Find where the given text appears and provide that cell's center as [X, Y] coordinate. 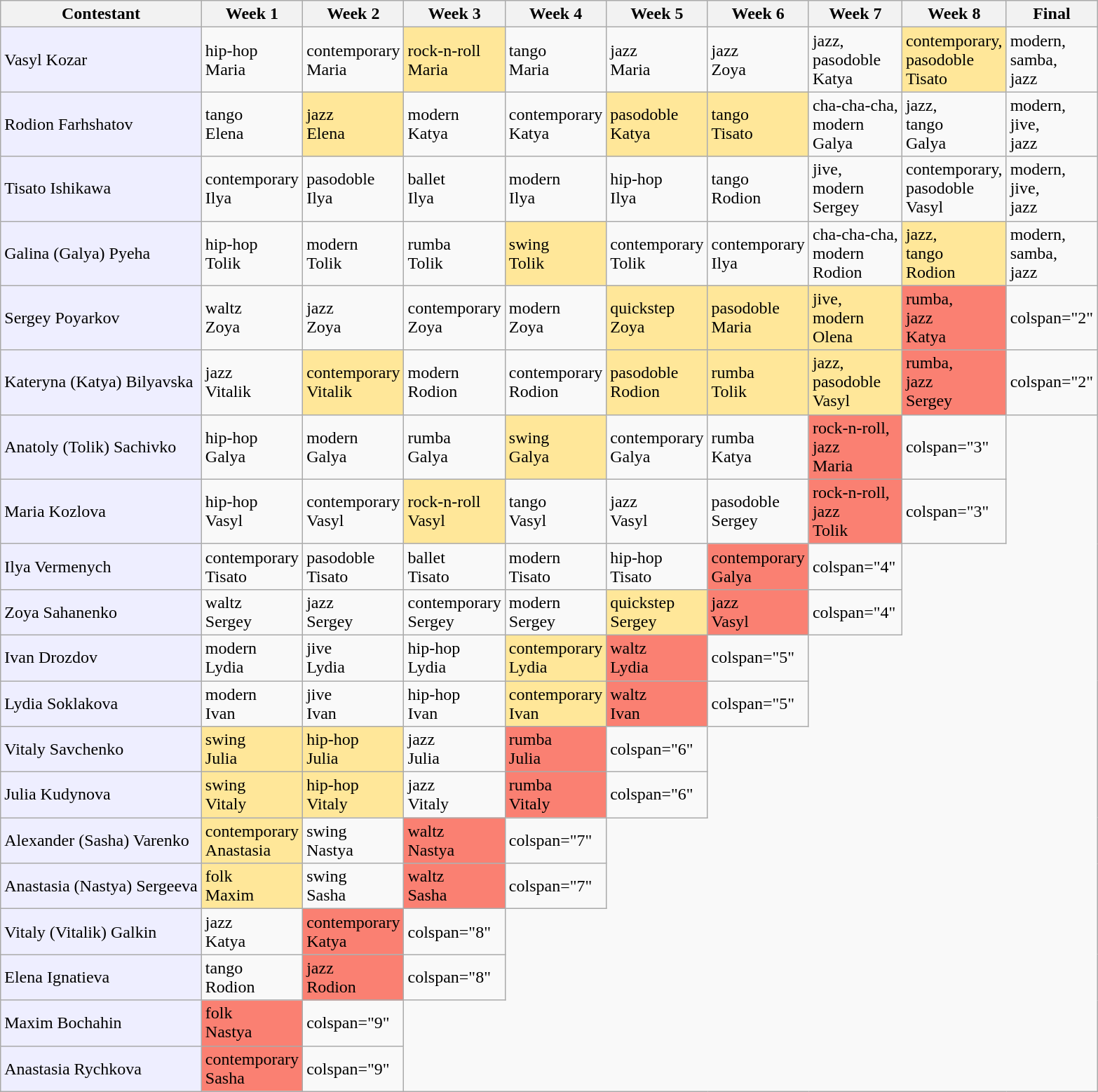
Tisato Ishikawa [101, 189]
rumba, jazz Sergey [954, 382]
jazz Vitalik [252, 382]
rock-n-roll Maria [454, 60]
hip-hop Maria [252, 60]
Week 4 [555, 14]
Vasyl Kozar [101, 60]
hip-hop Ilya [657, 189]
Maxim Bochahin [101, 1023]
jazz Julia [454, 749]
contemporary Rodion [555, 382]
Sergey Poyarkov [101, 318]
pasodoble Ilya [353, 189]
jazz Vitaly [454, 795]
hip-hop Galya [252, 447]
Alexander (Sasha) Varenko [101, 840]
cha-cha-cha, modern Rodion [855, 253]
quickstep Sergey [657, 612]
contemporary Zoya [454, 318]
waltz Sergey [252, 612]
hip-hop Tisato [657, 567]
jazz, tango Rodion [954, 253]
modern Ilya [555, 189]
contemporary Tolik [657, 253]
hip-hop Julia [353, 749]
contemporary Sasha [252, 1069]
contemporary Lydia [555, 658]
modern Sergey [555, 612]
rock-n-roll, jazz Maria [855, 447]
jazz, tango Galya [954, 124]
contemporary Maria [353, 60]
jazz Katya [252, 931]
rumba Galya [454, 447]
swing Sasha [353, 887]
tango Vasyl [555, 511]
contemporary Vasyl [353, 511]
modern Rodion [454, 382]
waltz Sasha [454, 887]
Elena Ignatieva [101, 978]
hip-hop Lydia [454, 658]
Final [1052, 14]
Anatoly (Tolik) Sachivko [101, 447]
Anastasia (Nastya) Sergeeva [101, 887]
Week 3 [454, 14]
jazz Elena [353, 124]
ballet Tisato [454, 567]
Galina (Galya) Pyeha [101, 253]
ballet Ilya [454, 189]
Week 5 [657, 14]
jive, modern Sergey [855, 189]
modern Tolik [353, 253]
contemporary, pasodoble Vasyl [954, 189]
modern Zoya [555, 318]
tango Elena [252, 124]
waltz Lydia [657, 658]
pasodoble Katya [657, 124]
tango Tisato [758, 124]
Week 6 [758, 14]
swing Galya [555, 447]
rock-n-roll, jazz Tolik [855, 511]
Maria Kozlova [101, 511]
pasodoble Tisato [353, 567]
jazz, pasodoble Katya [855, 60]
modern Lydia [252, 658]
Ilya Vermenych [101, 567]
Ivan Drozdov [101, 658]
contemporary Ivan [555, 703]
swing Nastya [353, 840]
Week 2 [353, 14]
cha-cha-cha, modern Galya [855, 124]
tango Maria [555, 60]
Vitaly Savchenko [101, 749]
hip-hop Ivan [454, 703]
Rodion Farhshatov [101, 124]
jive, modern Olena [855, 318]
Vitaly (Vitalik) Galkin [101, 931]
rumba Katya [758, 447]
rock-n-roll Vasyl [454, 511]
contemporary Anastasia [252, 840]
Anastasia Rychkova [101, 1069]
jive Lydia [353, 658]
jazz Rodion [353, 978]
rumba Vitaly [555, 795]
modern Ivan [252, 703]
jazz Sergey [353, 612]
modern Galya [353, 447]
pasodoble Sergey [758, 511]
jazz Maria [657, 60]
waltz Nastya [454, 840]
jive Ivan [353, 703]
swing Julia [252, 749]
contemporary Tisato [252, 567]
swing Vitaly [252, 795]
Kateryna (Katya) Bilyavska [101, 382]
contemporary Vitalik [353, 382]
hip-hop Vitaly [353, 795]
quickstep Zoya [657, 318]
waltz Ivan [657, 703]
contemporary Sergey [454, 612]
Week 8 [954, 14]
rumba Julia [555, 749]
Lydia Soklakova [101, 703]
swing Tolik [555, 253]
folk Maxim [252, 887]
hip-hop Tolik [252, 253]
pasodoble Rodion [657, 382]
jazz, pasodoble Vasyl [855, 382]
modern Katya [454, 124]
contemporary, pasodoble Tisato [954, 60]
hip-hop Vasyl [252, 511]
rumba, jazz Katya [954, 318]
Week 7 [855, 14]
Contestant [101, 14]
pasodoble Maria [758, 318]
Julia Kudynova [101, 795]
Week 1 [252, 14]
folk Nastya [252, 1023]
waltz Zoya [252, 318]
Zoya Sahanenko [101, 612]
modern Tisato [555, 567]
